Pinpoint the cell where the given text exists, returning its [x, y] midpoint coordinate. 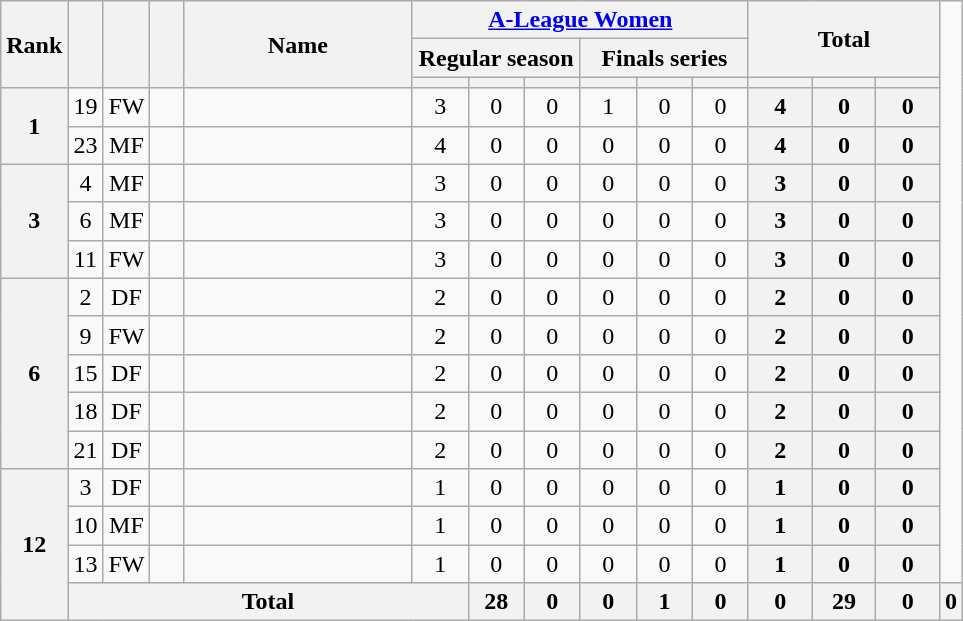
A-League Women [580, 20]
Finals series [664, 58]
28 [496, 602]
Name [298, 44]
19 [86, 107]
Regular season [496, 58]
Rank [34, 44]
10 [86, 526]
21 [86, 449]
11 [86, 259]
15 [86, 373]
12 [34, 545]
29 [844, 602]
13 [86, 564]
9 [86, 335]
23 [86, 145]
18 [86, 411]
